Provide the (x, y) coordinate of the cell's center where the given text is located.  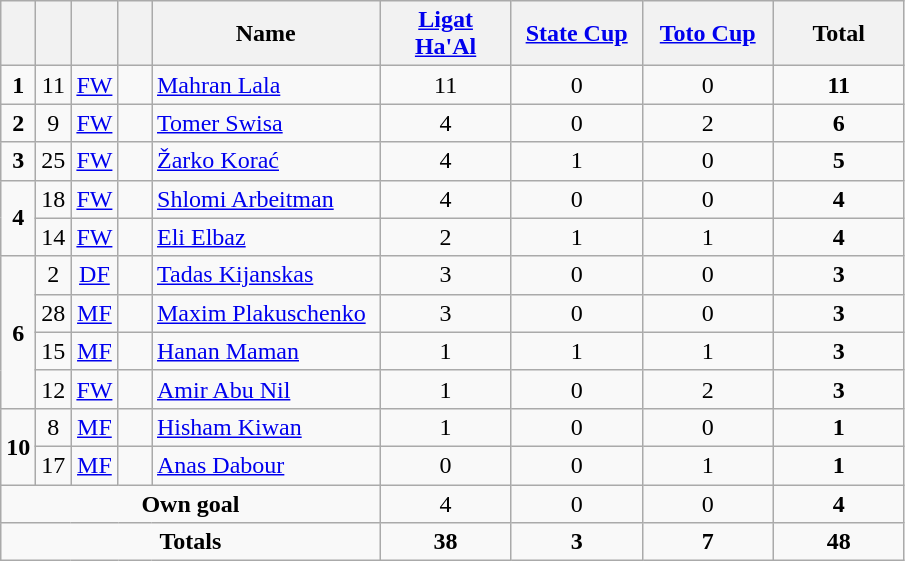
7 (708, 542)
Maxim Plakuschenko (266, 313)
Mahran Lala (266, 85)
Hisham Kiwan (266, 427)
28 (54, 313)
Amir Abu Nil (266, 389)
Shlomi Arbeitman (266, 199)
State Cup (576, 34)
25 (54, 161)
Tomer Swisa (266, 123)
9 (54, 123)
Toto Cup (708, 34)
15 (54, 351)
Own goal (190, 503)
18 (54, 199)
Žarko Korać (266, 161)
Anas Dabour (266, 465)
DF (94, 275)
48 (838, 542)
10 (18, 446)
8 (54, 427)
Ligat Ha'Al (446, 34)
Eli Elbaz (266, 237)
5 (838, 161)
17 (54, 465)
12 (54, 389)
Name (266, 34)
14 (54, 237)
38 (446, 542)
Totals (190, 542)
Tadas Kijanskas (266, 275)
Total (838, 34)
Hanan Maman (266, 351)
